Determine the (x, y) coordinate at the center of the cell enclosing the given text.  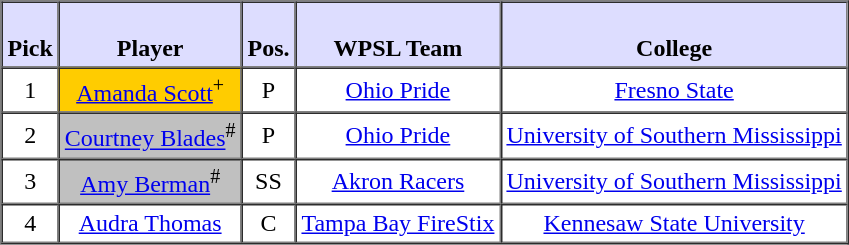
1 (30, 90)
Pos. (268, 35)
Amy Berman# (150, 180)
3 (30, 180)
Tampa Bay FireStix (398, 224)
Courtney Blades# (150, 136)
Fresno State (674, 90)
Amanda Scott+ (150, 90)
C (268, 224)
Audra Thomas (150, 224)
Pick (30, 35)
2 (30, 136)
Player (150, 35)
Kennesaw State University (674, 224)
4 (30, 224)
WPSL Team (398, 35)
SS (268, 180)
Akron Racers (398, 180)
College (674, 35)
